Pinpoint the cell where the given text exists, returning its [x, y] midpoint coordinate. 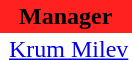
Manager [66, 16]
